Extract the (x, y) coordinate from the center of the cell holding the provided text.  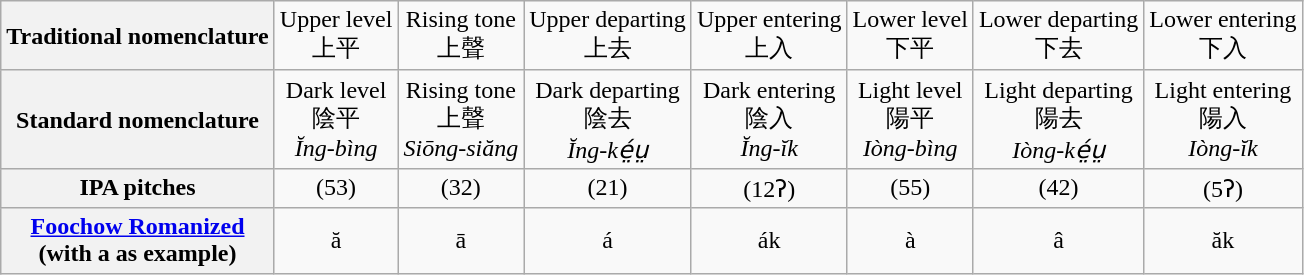
(21) (608, 188)
(12ʔ) (769, 188)
ák (769, 240)
(55) (910, 188)
(5ʔ) (1223, 188)
Rising tone 上聲 (461, 36)
(53) (336, 188)
Dark entering 陰入 Ĭng-ĭk (769, 119)
Lower entering 下入 (1223, 36)
á (608, 240)
Rising tone 上聲 Siōng-siăng (461, 119)
Upper departing 上去 (608, 36)
ă (336, 240)
Dark level 陰平 Ĭng-bìng (336, 119)
Light departing 陽去 Iòng-ké̤ṳ (1058, 119)
Light entering 陽入 Iòng-ĭk (1223, 119)
Upper level 上平 (336, 36)
ā (461, 240)
(42) (1058, 188)
Light level 陽平 Iòng-bìng (910, 119)
à (910, 240)
Upper entering 上入 (769, 36)
Foochow Romanized(with a as example) (138, 240)
â (1058, 240)
ăk (1223, 240)
Dark departing 陰去 Ĭng-ké̤ṳ (608, 119)
IPA pitches (138, 188)
Lower departing 下去 (1058, 36)
Lower level 下平 (910, 36)
Standard nomenclature (138, 119)
Traditional nomenclature (138, 36)
(32) (461, 188)
